Find where the given text appears and provide that cell's center as [X, Y] coordinate. 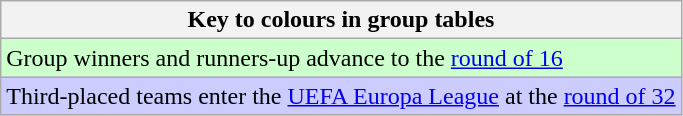
Key to colours in group tables [341, 20]
Group winners and runners-up advance to the round of 16 [341, 58]
Third-placed teams enter the UEFA Europa League at the round of 32 [341, 96]
